Scan for the cell matching the given text and deliver its [x, y] coordinate at center. 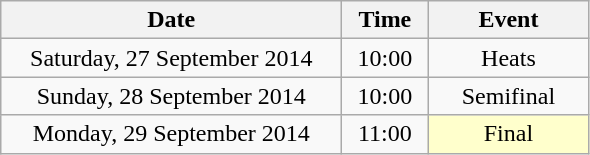
Date [172, 20]
Sunday, 28 September 2014 [172, 96]
Time [385, 20]
Event [508, 20]
11:00 [385, 134]
Final [508, 134]
Heats [508, 58]
Saturday, 27 September 2014 [172, 58]
Semifinal [508, 96]
Monday, 29 September 2014 [172, 134]
